For the text-containing cell, return its midpoint in [X, Y] coordinate format. 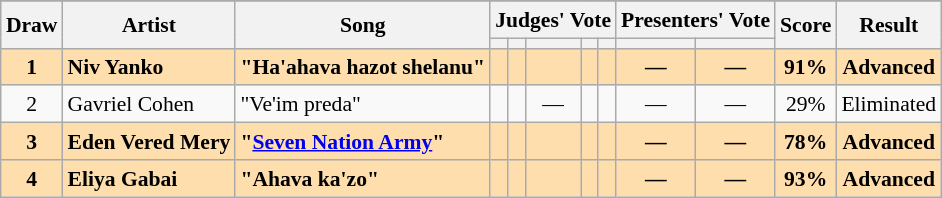
91% [806, 66]
Song [362, 24]
Result [888, 24]
78% [806, 142]
Judges' Vote [553, 20]
"Ha'ahava hazot shelanu" [362, 66]
"Ve'im preda" [362, 104]
3 [32, 142]
Eden Vered Mery [150, 142]
2 [32, 104]
1 [32, 66]
Score [806, 24]
Gavriel Cohen [150, 104]
93% [806, 178]
Niv Yanko [150, 66]
Eliya Gabai [150, 178]
Draw [32, 24]
"Ahava ka'zo" [362, 178]
Eliminated [888, 104]
Artist [150, 24]
29% [806, 104]
"Seven Nation Army" [362, 142]
Presenters' Vote [696, 20]
4 [32, 178]
